Extract the [x, y] coordinate from the center of the cell holding the provided text.  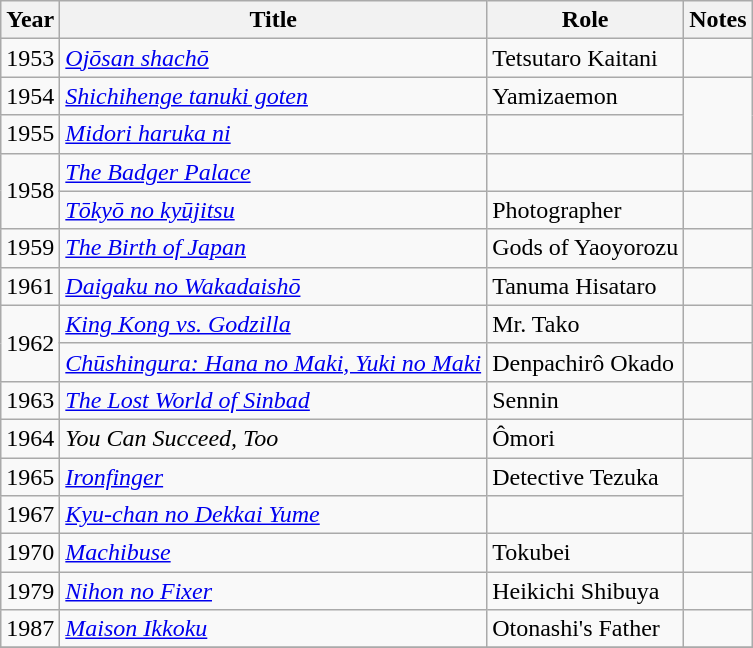
Kyu-chan no Dekkai Yume [274, 515]
Shichihenge tanuki goten [274, 96]
Photographer [586, 210]
1954 [30, 96]
The Lost World of Sinbad [274, 400]
Chūshingura: Hana no Maki, Yuki no Maki [274, 362]
Tōkyō no kyūjitsu [274, 210]
Denpachirô Okado [586, 362]
1959 [30, 248]
1963 [30, 400]
Midori haruka ni [274, 134]
1987 [30, 629]
1955 [30, 134]
1965 [30, 477]
Machibuse [274, 553]
The Birth of Japan [274, 248]
1953 [30, 58]
Ômori [586, 438]
Otonashi's Father [586, 629]
Tetsutaro Kaitani [586, 58]
Mr. Tako [586, 324]
Ironfinger [274, 477]
Tokubei [586, 553]
Gods of Yaoyorozu [586, 248]
Heikichi Shibuya [586, 591]
Role [586, 20]
Nihon no Fixer [274, 591]
1958 [30, 191]
Title [274, 20]
1964 [30, 438]
The Badger Palace [274, 172]
Yamizaemon [586, 96]
Ojōsan shachō [274, 58]
1962 [30, 343]
1970 [30, 553]
Tanuma Hisataro [586, 286]
1979 [30, 591]
Maison Ikkoku [274, 629]
King Kong vs. Godzilla [274, 324]
1967 [30, 515]
Daigaku no Wakadaishō [274, 286]
Year [30, 20]
Notes [718, 20]
Detective Tezuka [586, 477]
You Can Succeed, Too [274, 438]
1961 [30, 286]
Sennin [586, 400]
